For the text-containing cell, return its midpoint in [x, y] coordinate format. 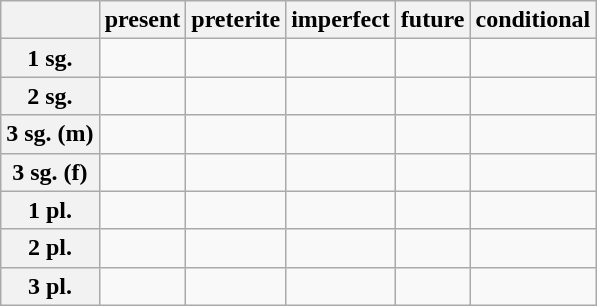
future [432, 20]
3 sg. (m) [50, 134]
conditional [533, 20]
2 sg. [50, 96]
2 pl. [50, 248]
preterite [236, 20]
1 sg. [50, 58]
imperfect [341, 20]
1 pl. [50, 210]
present [142, 20]
3 pl. [50, 286]
3 sg. (f) [50, 172]
